Locate the cell with the specified text and output its [X, Y] center coordinate. 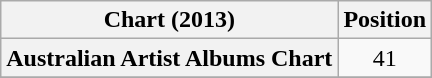
41 [385, 58]
Position [385, 20]
Chart (2013) [170, 20]
Australian Artist Albums Chart [170, 58]
